Scan for the cell matching the given text and deliver its [X, Y] coordinate at center. 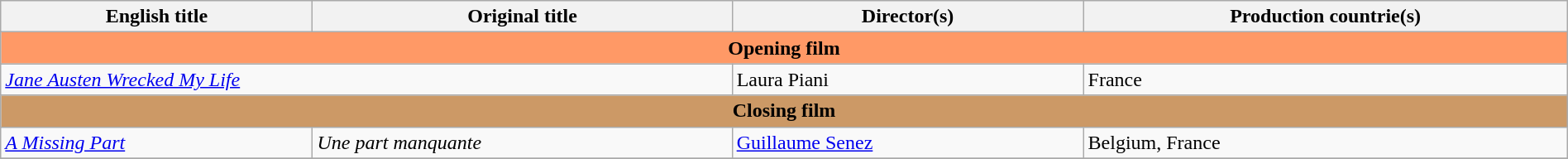
Une part manquante [523, 142]
Jane Austen Wrecked My Life [366, 79]
A Missing Part [157, 142]
Original title [523, 17]
English title [157, 17]
Belgium, France [1325, 142]
Laura Piani [908, 79]
Closing film [784, 111]
Opening film [784, 48]
Director(s) [908, 17]
Guillaume Senez [908, 142]
France [1325, 79]
Production countrie(s) [1325, 17]
